Provide the [x, y] coordinate of the cell's center where the given text is located.  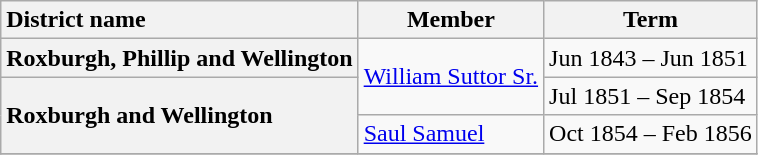
Roxburgh, Phillip and Wellington [180, 58]
Roxburgh and Wellington [180, 115]
Jul 1851 – Sep 1854 [651, 96]
William Suttor Sr. [450, 77]
Oct 1854 – Feb 1856 [651, 134]
Term [651, 20]
District name [180, 20]
Member [450, 20]
Saul Samuel [450, 134]
Jun 1843 – Jun 1851 [651, 58]
